Determine the (X, Y) coordinate at the center of the cell enclosing the given text.  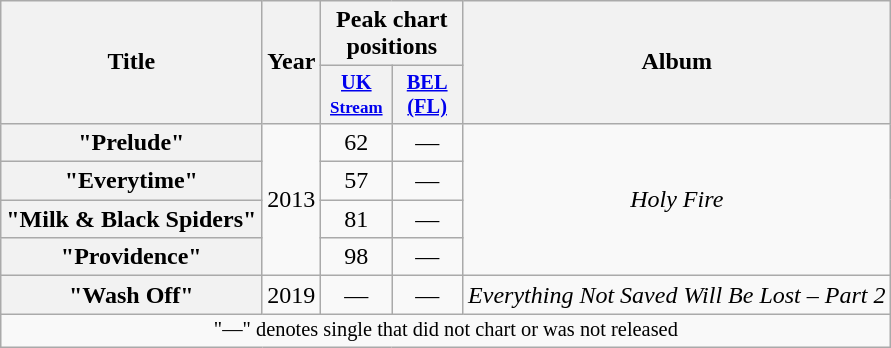
Album (677, 62)
"Everytime" (132, 181)
57 (356, 181)
Holy Fire (677, 199)
Title (132, 62)
UKStream (356, 95)
2013 (292, 199)
"Prelude" (132, 142)
62 (356, 142)
Year (292, 62)
"Milk & Black Spiders" (132, 219)
Peak chart positions (392, 34)
2019 (292, 295)
98 (356, 257)
81 (356, 219)
"Providence" (132, 257)
"Wash Off" (132, 295)
BEL(FL) (428, 95)
Everything Not Saved Will Be Lost – Part 2 (677, 295)
"—" denotes single that did not chart or was not released (446, 331)
